Detect which cell encompasses the target text, then output its [X, Y] center coordinate. 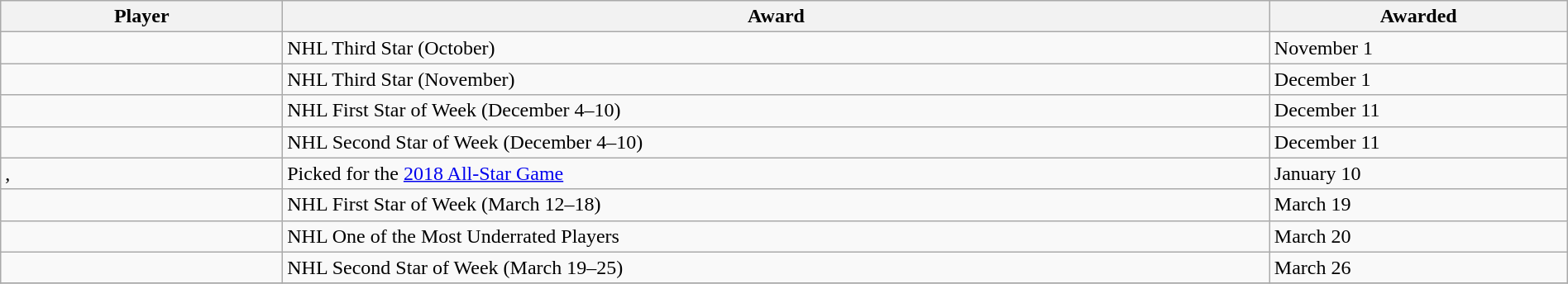
March 26 [1418, 267]
January 10 [1418, 173]
March 19 [1418, 205]
NHL Third Star (October) [777, 48]
NHL First Star of Week (December 4–10) [777, 111]
December 1 [1418, 79]
NHL Second Star of Week (March 19–25) [777, 267]
NHL First Star of Week (March 12–18) [777, 205]
Picked for the 2018 All-Star Game [777, 173]
Award [777, 17]
NHL Second Star of Week (December 4–10) [777, 142]
March 20 [1418, 236]
NHL Third Star (November) [777, 79]
Awarded [1418, 17]
, [142, 173]
NHL One of the Most Underrated Players [777, 236]
November 1 [1418, 48]
Player [142, 17]
